Pinpoint the cell where the given text exists, returning its (X, Y) midpoint coordinate. 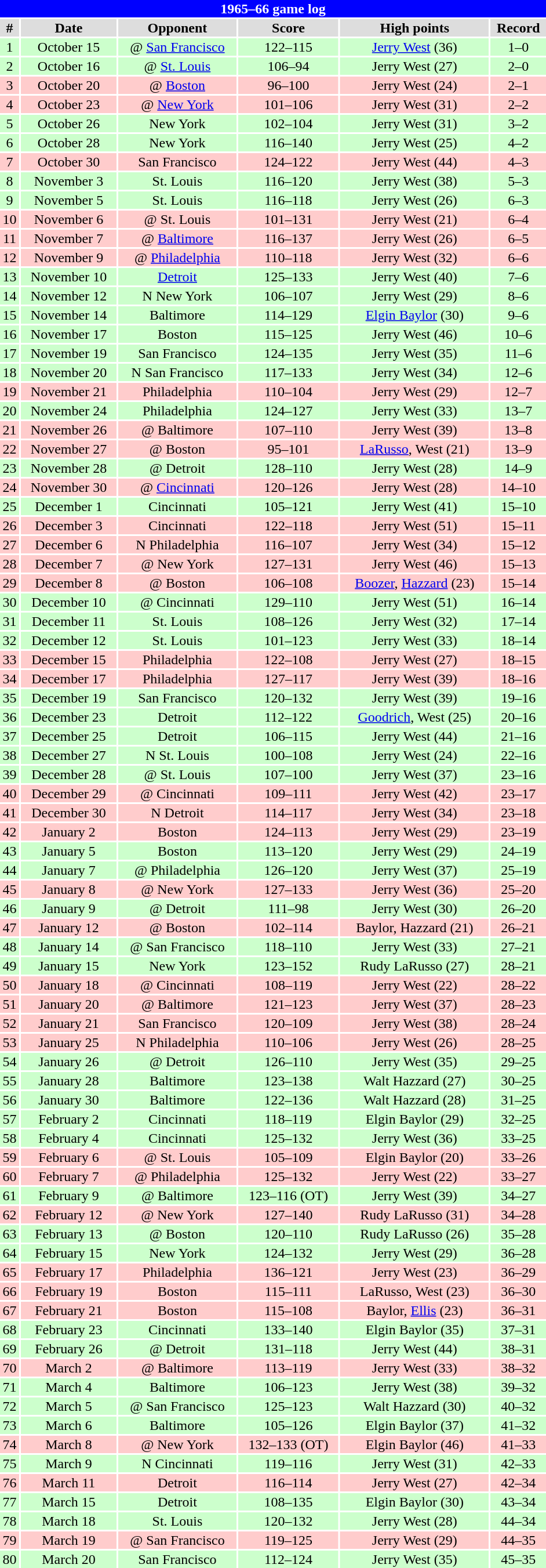
February 23 (68, 1330)
35 (9, 698)
75 (9, 1464)
34–27 (518, 1196)
30–25 (518, 1081)
60 (9, 1176)
3 (9, 85)
November 17 (68, 334)
23–19 (518, 832)
58 (9, 1138)
63 (9, 1234)
January 7 (68, 870)
124–113 (289, 832)
February 13 (68, 1234)
30 (9, 602)
68 (9, 1330)
108–126 (289, 621)
15–12 (518, 545)
13–8 (518, 430)
2–2 (518, 104)
34 (9, 679)
November 7 (68, 238)
117–133 (289, 372)
28–21 (518, 966)
80 (9, 1559)
25–20 (518, 889)
14 (9, 296)
4 (9, 104)
13–7 (518, 411)
125–133 (289, 277)
Walt Hazzard (27) (415, 1081)
105–126 (289, 1425)
111–98 (289, 908)
Elgin Baylor (46) (415, 1444)
15 (9, 315)
N St. Louis (177, 755)
43–34 (518, 1502)
108–135 (289, 1502)
March 9 (68, 1464)
N Cincinnati (177, 1464)
119–116 (289, 1464)
15–14 (518, 583)
Baylor, Ellis (23) (415, 1310)
106–115 (289, 736)
December 30 (68, 813)
122–136 (289, 1100)
122–108 (289, 660)
29–25 (518, 1062)
36–31 (518, 1310)
Elgin Baylor (35) (415, 1330)
February 21 (68, 1310)
18–16 (518, 679)
October 26 (68, 124)
November 3 (68, 181)
Rudy LaRusso (27) (415, 966)
123–116 (OT) (289, 1196)
December 15 (68, 660)
100–108 (289, 755)
Elgin Baylor (29) (415, 1119)
Walt Hazzard (28) (415, 1100)
129–110 (289, 602)
7 (9, 162)
12–6 (518, 372)
December 27 (68, 755)
107–110 (289, 430)
115–108 (289, 1310)
105–121 (289, 506)
October 28 (68, 143)
Jerry West (40) (415, 277)
40–32 (518, 1406)
132–133 (OT) (289, 1444)
95–101 (289, 449)
124–122 (289, 162)
February 17 (68, 1272)
33–26 (518, 1157)
November 26 (68, 430)
2–0 (518, 66)
4–3 (518, 162)
22 (9, 449)
28–23 (518, 1004)
December 28 (68, 774)
February 7 (68, 1176)
112–124 (289, 1559)
January 20 (68, 1004)
106–108 (289, 583)
118–110 (289, 947)
41–32 (518, 1425)
March 20 (68, 1559)
December 29 (68, 794)
N Detroit (177, 813)
106–123 (289, 1387)
22–16 (518, 755)
113–120 (289, 851)
February 15 (68, 1253)
110–106 (289, 1042)
114–129 (289, 315)
23–16 (518, 774)
101–131 (289, 219)
October 15 (68, 47)
28 (9, 564)
February 19 (68, 1291)
38 (9, 755)
March 15 (68, 1502)
79 (9, 1540)
17–14 (518, 621)
January 8 (68, 889)
6–4 (518, 219)
Jerry West (23) (415, 1272)
25 (9, 506)
27–21 (518, 947)
November 20 (68, 372)
133–140 (289, 1330)
116–120 (289, 181)
December 19 (68, 698)
23–17 (518, 794)
14–9 (518, 468)
10–6 (518, 334)
11 (9, 238)
56 (9, 1100)
N New York (177, 296)
Boozer, Hazzard (23) (415, 583)
Goodrich, West (25) (415, 717)
55 (9, 1081)
42–34 (518, 1483)
January 15 (68, 966)
November 14 (68, 315)
120–126 (289, 487)
March 11 (68, 1483)
31–25 (518, 1100)
101–106 (289, 104)
7–6 (518, 277)
127–140 (289, 1215)
18–14 (518, 640)
24 (9, 487)
120–110 (289, 1234)
36–29 (518, 1272)
February 26 (68, 1349)
21 (9, 430)
28–25 (518, 1042)
26–21 (518, 928)
Opponent (177, 28)
November 19 (68, 353)
76 (9, 1483)
122–118 (289, 526)
N San Francisco (177, 372)
131–118 (289, 1349)
112–122 (289, 717)
March 19 (68, 1540)
December 3 (68, 526)
57 (9, 1119)
116–107 (289, 545)
February 9 (68, 1196)
102–114 (289, 928)
116–118 (289, 200)
Elgin Baylor (37) (415, 1425)
March 5 (68, 1406)
66 (9, 1291)
26 (9, 526)
March 18 (68, 1521)
105–109 (289, 1157)
13 (9, 277)
24–19 (518, 851)
6–5 (518, 238)
4–2 (518, 143)
February 12 (68, 1215)
15–11 (518, 526)
Rudy LaRusso (31) (415, 1215)
67 (9, 1310)
49 (9, 966)
126–110 (289, 1062)
March 4 (68, 1387)
28–24 (518, 1023)
December 6 (68, 545)
January 2 (68, 832)
Baylor, Hazzard (21) (415, 928)
Walt Hazzard (30) (415, 1406)
20 (9, 411)
# (9, 28)
23–18 (518, 813)
1965–66 game log (273, 9)
124–132 (289, 1253)
73 (9, 1425)
January 9 (68, 908)
8 (9, 181)
6–6 (518, 258)
5–3 (518, 181)
23 (9, 468)
115–111 (289, 1291)
69 (9, 1349)
10 (9, 219)
50 (9, 985)
November 10 (68, 277)
107–100 (289, 774)
October 20 (68, 85)
6–3 (518, 200)
116–137 (289, 238)
125–123 (289, 1406)
37 (9, 736)
40 (9, 794)
29 (9, 583)
Rudy LaRusso (26) (415, 1234)
102–104 (289, 124)
High points (415, 28)
62 (9, 1215)
1 (9, 47)
47 (9, 928)
126–120 (289, 870)
2 (9, 66)
Jerry West (42) (415, 794)
39–32 (518, 1387)
74 (9, 1444)
November 21 (68, 392)
3–2 (518, 124)
119–125 (289, 1540)
44–35 (518, 1540)
72 (9, 1406)
2–1 (518, 85)
5 (9, 124)
110–104 (289, 392)
34–28 (518, 1215)
26–20 (518, 908)
123–138 (289, 1081)
14–10 (518, 487)
November 28 (68, 468)
109–111 (289, 794)
January 21 (68, 1023)
November 5 (68, 200)
38–31 (518, 1349)
25–19 (518, 870)
118–119 (289, 1119)
38–32 (518, 1368)
106–94 (289, 66)
November 27 (68, 449)
December 11 (68, 621)
44 (9, 870)
32–25 (518, 1119)
November 12 (68, 296)
December 12 (68, 640)
127–133 (289, 889)
110–118 (289, 258)
96–100 (289, 85)
12 (9, 258)
31 (9, 621)
19–16 (518, 698)
42 (9, 832)
48 (9, 947)
18–15 (518, 660)
January 14 (68, 947)
16 (9, 334)
January 30 (68, 1100)
45–35 (518, 1559)
128–110 (289, 468)
12–7 (518, 392)
27 (9, 545)
January 25 (68, 1042)
127–131 (289, 564)
32 (9, 640)
October 23 (68, 104)
122–115 (289, 47)
January 26 (68, 1062)
46 (9, 908)
45 (9, 889)
52 (9, 1023)
December 7 (68, 564)
Elgin Baylor (20) (415, 1157)
1–0 (518, 47)
October 16 (68, 66)
LaRusso, West (23) (415, 1291)
11–6 (518, 353)
9 (9, 200)
36–30 (518, 1291)
18 (9, 372)
53 (9, 1042)
28–22 (518, 985)
36 (9, 717)
LaRusso, West (21) (415, 449)
March 2 (68, 1368)
35–28 (518, 1234)
39 (9, 774)
124–135 (289, 353)
43 (9, 851)
December 25 (68, 736)
Jerry West (25) (415, 143)
March 8 (68, 1444)
Date (68, 28)
121–123 (289, 1004)
13–9 (518, 449)
Score (289, 28)
December 8 (68, 583)
17 (9, 353)
Record (518, 28)
41 (9, 813)
36–28 (518, 1253)
21–16 (518, 736)
120–109 (289, 1023)
Jerry West (41) (415, 506)
15–10 (518, 506)
January 28 (68, 1081)
January 5 (68, 851)
71 (9, 1387)
February 4 (68, 1138)
December 1 (68, 506)
115–125 (289, 334)
December 23 (68, 717)
November 30 (68, 487)
Jerry West (21) (415, 219)
136–121 (289, 1272)
54 (9, 1062)
February 2 (68, 1119)
127–117 (289, 679)
November 6 (68, 219)
December 17 (68, 679)
114–117 (289, 813)
59 (9, 1157)
77 (9, 1502)
44–34 (518, 1521)
61 (9, 1196)
70 (9, 1368)
October 30 (68, 162)
37–31 (518, 1330)
78 (9, 1521)
8–6 (518, 296)
November 9 (68, 258)
124–127 (289, 411)
51 (9, 1004)
108–119 (289, 985)
65 (9, 1272)
33–27 (518, 1176)
November 24 (68, 411)
41–33 (518, 1444)
101–123 (289, 640)
Jerry West (30) (415, 908)
January 12 (68, 928)
6 (9, 143)
33 (9, 660)
123–152 (289, 966)
January 18 (68, 985)
December 10 (68, 602)
64 (9, 1253)
March 6 (68, 1425)
9–6 (518, 315)
33–25 (518, 1138)
16–14 (518, 602)
42–33 (518, 1464)
106–107 (289, 296)
113–119 (289, 1368)
19 (9, 392)
116–140 (289, 143)
20–16 (518, 717)
116–114 (289, 1483)
February 6 (68, 1157)
15–13 (518, 564)
